Provide the (x, y) coordinate of the cell's center where the given text is located.  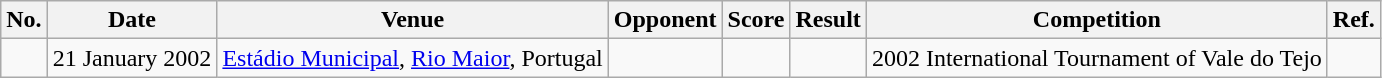
Estádio Municipal, Rio Maior, Portugal (412, 58)
No. (24, 20)
Score (756, 20)
Result (828, 20)
Date (132, 20)
Ref. (1354, 20)
2002 International Tournament of Vale do Tejo (1096, 58)
Venue (412, 20)
Competition (1096, 20)
21 January 2002 (132, 58)
Opponent (665, 20)
